Identify which cell holds the provided text, then report its (X, Y) central coordinate. 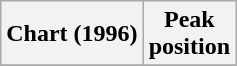
Chart (1996) (72, 34)
Peakposition (189, 34)
